Locate the cell with the specified text and output its [X, Y] center coordinate. 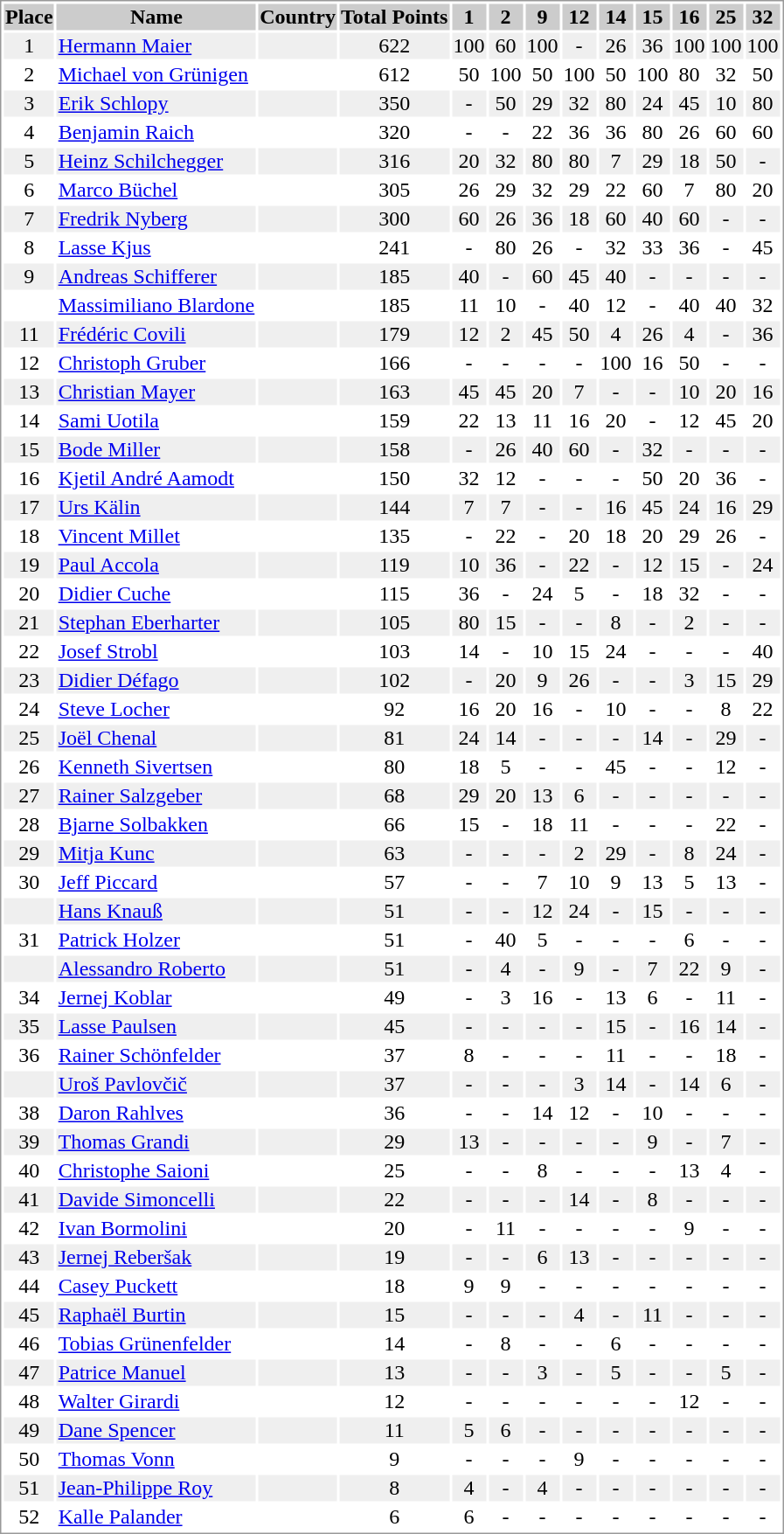
34 [29, 997]
Jean-Philippe Roy [156, 1489]
Marco Büchel [156, 190]
Name [156, 17]
Frédéric Covili [156, 335]
Heinz Schilchegger [156, 162]
Urs Kälin [156, 508]
Benjamin Raich [156, 132]
57 [393, 882]
66 [393, 824]
Kalle Palander [156, 1517]
Alessandro Roberto [156, 969]
Rainer Schönfelder [156, 1055]
Christian Mayer [156, 392]
46 [29, 1343]
Sami Uotila [156, 420]
44 [29, 1286]
Bjarne Solbakken [156, 824]
Didier Cuche [156, 593]
350 [393, 104]
33 [652, 247]
Ivan Bormolini [156, 1228]
Walter Girardi [156, 1401]
Davide Simoncelli [156, 1200]
144 [393, 508]
Jernej Koblar [156, 997]
300 [393, 219]
Mitja Kunc [156, 854]
81 [393, 739]
102 [393, 681]
Hans Knauß [156, 912]
42 [29, 1228]
68 [393, 796]
Lasse Kjus [156, 247]
135 [393, 536]
52 [29, 1517]
163 [393, 392]
612 [393, 74]
23 [29, 681]
Vincent Millet [156, 536]
39 [29, 1142]
115 [393, 593]
179 [393, 335]
Jernej Reberšak [156, 1258]
47 [29, 1373]
320 [393, 132]
103 [393, 651]
35 [29, 1027]
Place [29, 17]
Lasse Paulsen [156, 1027]
Thomas Grandi [156, 1142]
Michael von Grünigen [156, 74]
Stephan Eberharter [156, 623]
48 [29, 1401]
158 [393, 450]
166 [393, 363]
Thomas Vonn [156, 1459]
119 [393, 566]
Josef Strobl [156, 651]
27 [29, 796]
Didier Défago [156, 681]
105 [393, 623]
Hermann Maier [156, 46]
Christoph Gruber [156, 363]
92 [393, 709]
21 [29, 623]
30 [29, 882]
63 [393, 854]
Patrick Holzer [156, 940]
Christophe Saioni [156, 1170]
Jeff Piccard [156, 882]
622 [393, 46]
Total Points [393, 17]
159 [393, 420]
Uroš Pavlovčič [156, 1085]
Bode Miller [156, 450]
Daron Rahlves [156, 1113]
316 [393, 162]
241 [393, 247]
Dane Spencer [156, 1431]
Andreas Schifferer [156, 277]
Rainer Salzgeber [156, 796]
41 [29, 1200]
Massimiliano Blardone [156, 305]
Fredrik Nyberg [156, 219]
Kjetil André Aamodt [156, 478]
17 [29, 508]
Patrice Manuel [156, 1373]
305 [393, 190]
Steve Locher [156, 709]
Erik Schlopy [156, 104]
Kenneth Sivertsen [156, 767]
43 [29, 1258]
Country [298, 17]
31 [29, 940]
150 [393, 478]
Casey Puckett [156, 1286]
38 [29, 1113]
Tobias Grünenfelder [156, 1343]
Raphaël Burtin [156, 1315]
28 [29, 824]
Paul Accola [156, 566]
Joël Chenal [156, 739]
